Provide the (X, Y) coordinate of the cell's center where the given text is located.  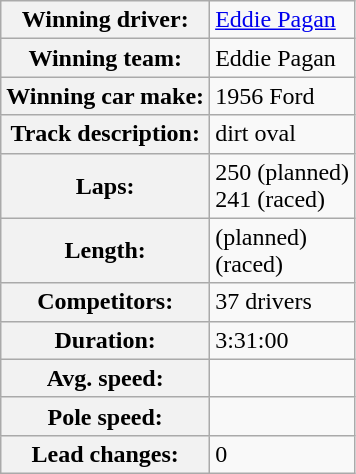
3:31:00 (282, 340)
37 drivers (282, 302)
1956 Ford (282, 96)
Pole speed: (106, 416)
Winning team: (106, 58)
Laps: (106, 186)
Lead changes: (106, 454)
250 (planned)241 (raced) (282, 186)
0 (282, 454)
(planned) (raced) (282, 250)
dirt oval (282, 134)
Winning car make: (106, 96)
Avg. speed: (106, 378)
Competitors: (106, 302)
Duration: (106, 340)
Length: (106, 250)
Winning driver: (106, 20)
Track description: (106, 134)
